Identify which cell holds the provided text, then report its (X, Y) central coordinate. 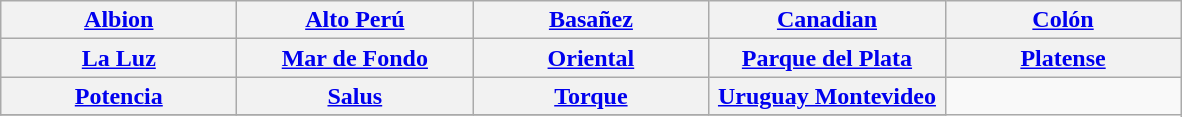
Torque (591, 96)
Salus (355, 96)
Uruguay Montevideo (827, 96)
Platense (1063, 58)
Colón (1063, 20)
La Luz (119, 58)
Canadian (827, 20)
Albion (119, 20)
Basañez (591, 20)
Potencia (119, 96)
Oriental (591, 58)
Alto Perú (355, 20)
Mar de Fondo (355, 58)
Parque del Plata (827, 58)
